Identify which cell holds the provided text, then report its [x, y] central coordinate. 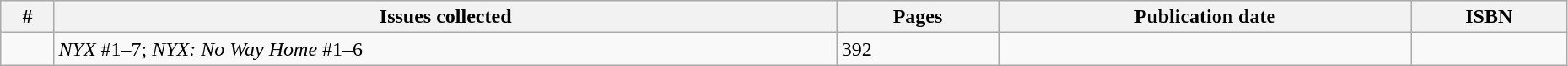
NYX #1–7; NYX: No Way Home #1–6 [445, 49]
ISBN [1489, 17]
# [27, 17]
Pages [918, 17]
392 [918, 49]
Issues collected [445, 17]
Publication date [1205, 17]
